Detect which cell encompasses the target text, then output its [X, Y] center coordinate. 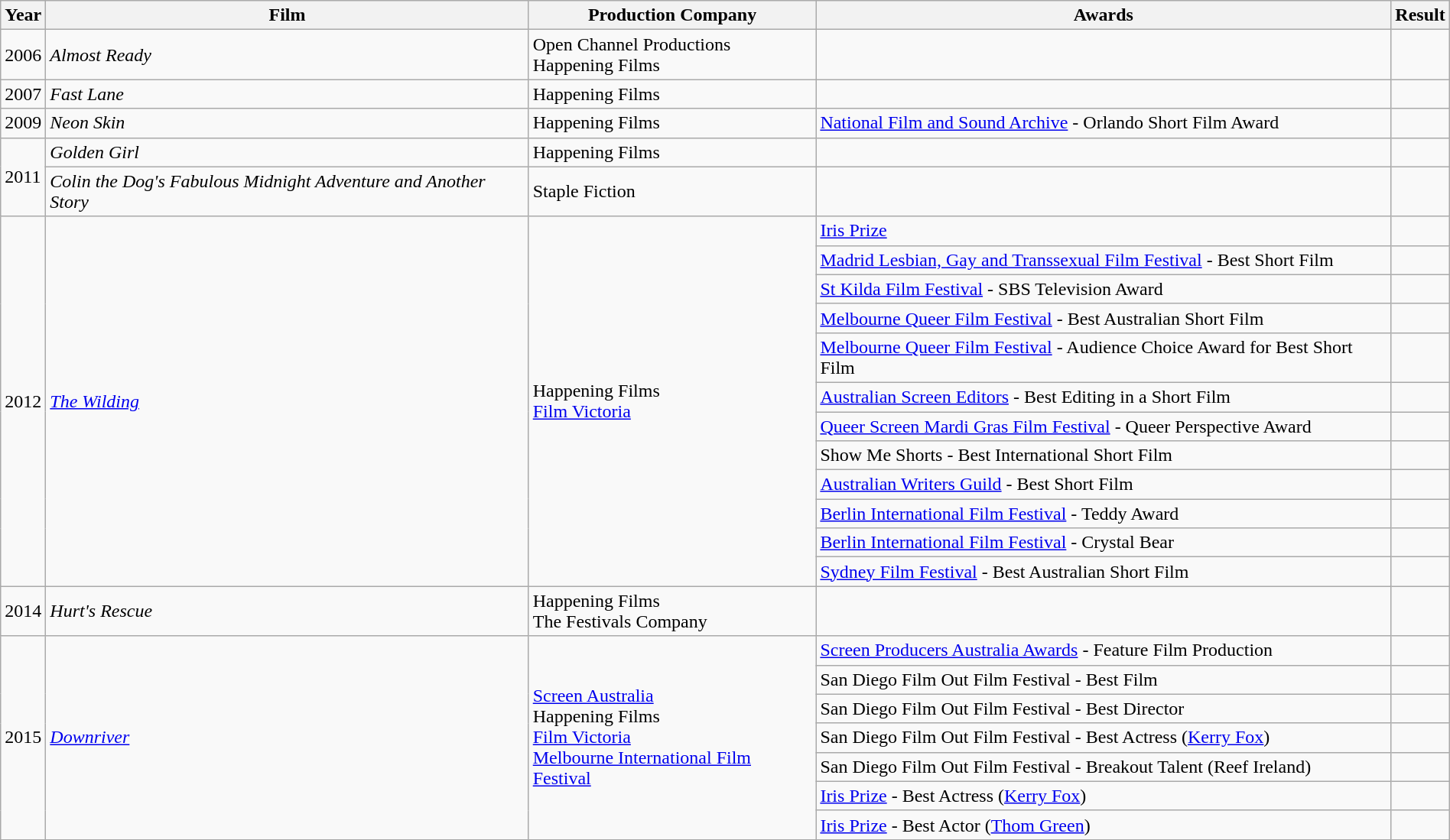
Australian Writers Guild - Best Short Film [1104, 485]
Madrid Lesbian, Gay and Transsexual Film Festival - Best Short Film [1104, 260]
Downriver [288, 738]
2015 [23, 738]
2006 [23, 55]
Open Channel ProductionsHappening Films [672, 55]
San Diego Film Out Film Festival - Best Film [1104, 679]
Result [1420, 15]
2011 [23, 177]
San Diego Film Out Film Festival - Best Director [1104, 709]
Sydney Film Festival - Best Australian Short Film [1104, 572]
2007 [23, 94]
Iris Prize - Best Actress (Kerry Fox) [1104, 796]
Screen Australia Happening Films Film Victoria Melbourne International Film Festival [672, 738]
Awards [1104, 15]
Iris Prize [1104, 231]
Queer Screen Mardi Gras Film Festival - Queer Perspective Award [1104, 426]
Fast Lane [288, 94]
Production Company [672, 15]
San Diego Film Out Film Festival - Best Actress (Kerry Fox) [1104, 738]
2012 [23, 401]
Neon Skin [288, 123]
Berlin International Film Festival - Teddy Award [1104, 514]
Screen Producers Australia Awards - Feature Film Production [1104, 650]
2009 [23, 123]
Golden Girl [288, 152]
Hurt's Rescue [288, 611]
Almost Ready [288, 55]
Year [23, 15]
The Wilding [288, 401]
San Diego Film Out Film Festival - Breakout Talent (Reef Ireland) [1104, 767]
Australian Screen Editors - Best Editing in a Short Film [1104, 397]
Iris Prize - Best Actor (Thom Green) [1104, 825]
St Kilda Film Festival - SBS Television Award [1104, 289]
Berlin International Film Festival - Crystal Bear [1104, 543]
Melbourne Queer Film Festival - Audience Choice Award for Best Short Film [1104, 358]
Happening Films The Festivals Company [672, 611]
National Film and Sound Archive - Orlando Short Film Award [1104, 123]
Show Me Shorts - Best International Short Film [1104, 456]
Film [288, 15]
Melbourne Queer Film Festival - Best Australian Short Film [1104, 318]
Colin the Dog's Fabulous Midnight Adventure and Another Story [288, 191]
Staple Fiction [672, 191]
Happening FilmsFilm Victoria [672, 401]
2014 [23, 611]
